From the cell containing the given text, extract its center point as [x, y] coordinate. 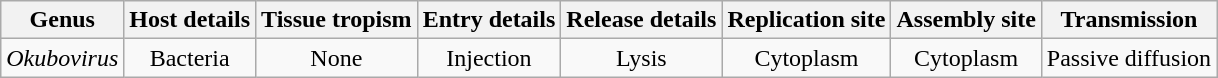
Passive diffusion [1128, 58]
Genus [62, 20]
Release details [642, 20]
Host details [190, 20]
Bacteria [190, 58]
Assembly site [966, 20]
Lysis [642, 58]
Okubovirus [62, 58]
Transmission [1128, 20]
Tissue tropism [337, 20]
Injection [489, 58]
None [337, 58]
Replication site [806, 20]
Entry details [489, 20]
